Capture the cell that displays the provided text and extract its [X, Y] central coordinate. 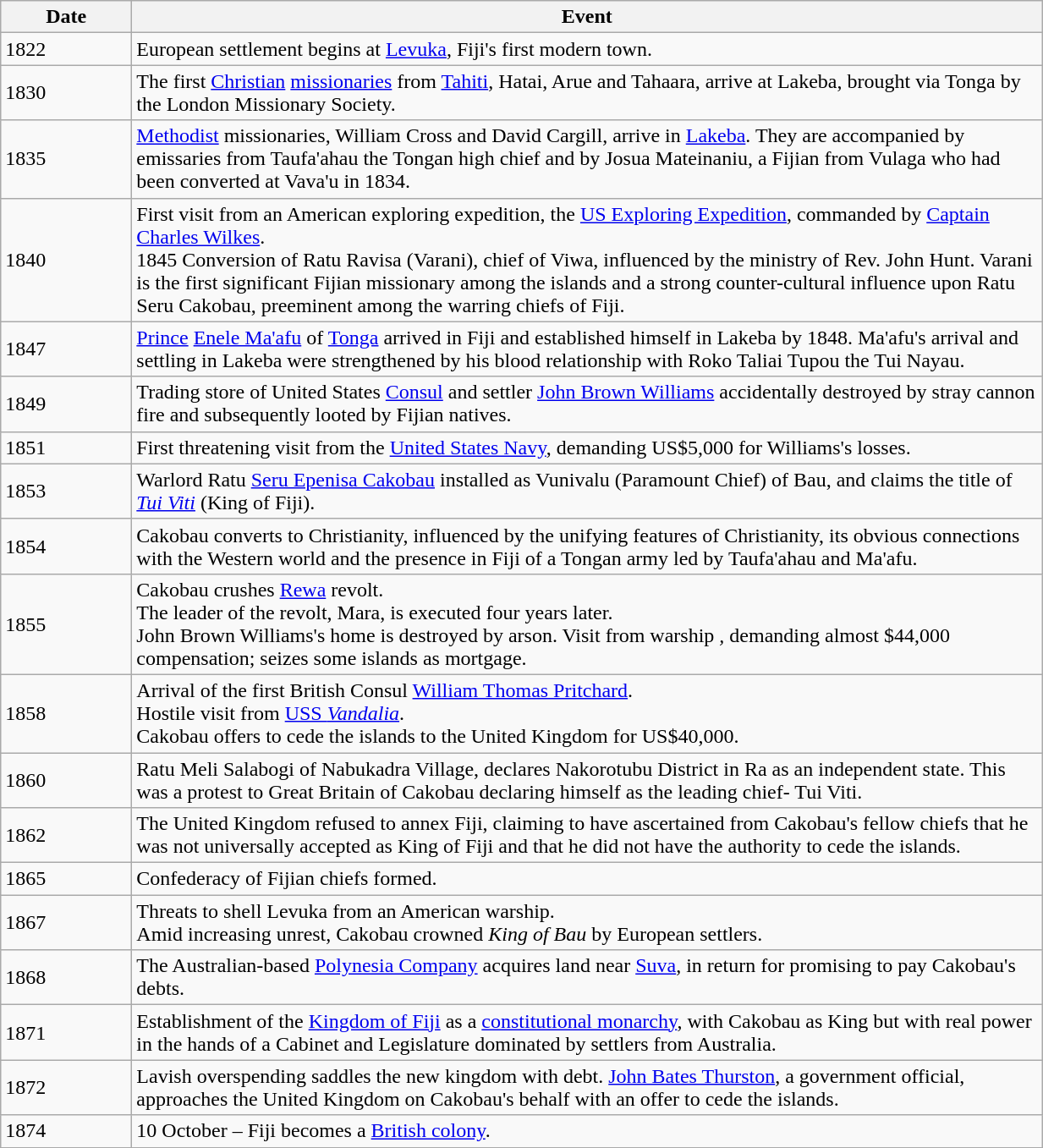
1849 [66, 404]
1868 [66, 978]
1871 [66, 1032]
1865 [66, 879]
First threatening visit from the United States Navy, demanding US$5,000 for Williams's losses. [587, 448]
1853 [66, 491]
10 October – Fiji becomes a British colony. [587, 1131]
Threats to shell Levuka from an American warship. Amid increasing unrest, Cakobau crowned King of Bau by European settlers. [587, 922]
European settlement begins at Levuka, Fiji's first modern town. [587, 49]
1862 [66, 836]
1867 [66, 922]
Event [587, 17]
1855 [66, 624]
1851 [66, 448]
1830 [66, 93]
1874 [66, 1131]
1822 [66, 49]
1840 [66, 260]
1847 [66, 349]
1854 [66, 547]
1860 [66, 780]
Confederacy of Fijian chiefs formed. [587, 879]
1858 [66, 713]
Warlord Ratu Seru Epenisa Cakobau installed as Vunivalu (Paramount Chief) of Bau, and claims the title of Tui Viti (King of Fiji). [587, 491]
1872 [66, 1088]
The Australian-based Polynesia Company acquires land near Suva, in return for promising to pay Cakobau's debts. [587, 978]
1835 [66, 159]
Date [66, 17]
The first Christian missionaries from Tahiti, Hatai, Arue and Tahaara, arrive at Lakeba, brought via Tonga by the London Missionary Society. [587, 93]
